Extract the [x, y] coordinate from the center of the cell holding the provided text.  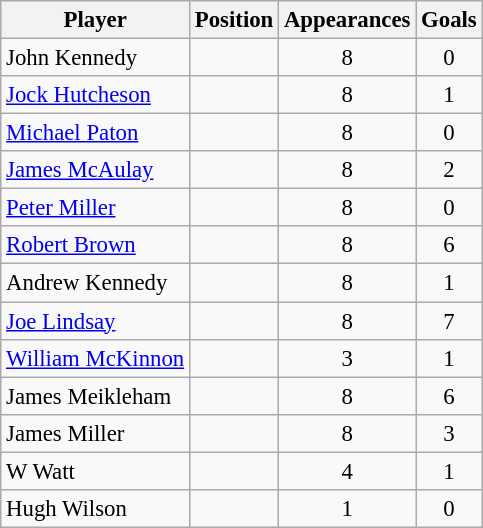
Joe Lindsay [96, 321]
Jock Hutcheson [96, 95]
Player [96, 20]
William McKinnon [96, 358]
Michael Paton [96, 133]
Robert Brown [96, 245]
Position [234, 20]
W Watt [96, 471]
7 [449, 321]
John Kennedy [96, 58]
James Miller [96, 433]
James McAulay [96, 170]
Andrew Kennedy [96, 283]
4 [348, 471]
Peter Miller [96, 208]
Appearances [348, 20]
2 [449, 170]
Goals [449, 20]
James Meikleham [96, 396]
Hugh Wilson [96, 509]
